Output the (x, y) coordinate of the center of the cell containing the given text.  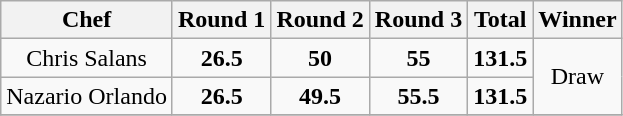
Round 1 (221, 20)
Nazario Orlando (87, 96)
Round 2 (320, 20)
Chef (87, 20)
55 (418, 58)
Winner (578, 20)
49.5 (320, 96)
Total (500, 20)
Draw (578, 77)
50 (320, 58)
Round 3 (418, 20)
55.5 (418, 96)
Chris Salans (87, 58)
